From the cell containing the given text, extract its center point as (X, Y) coordinate. 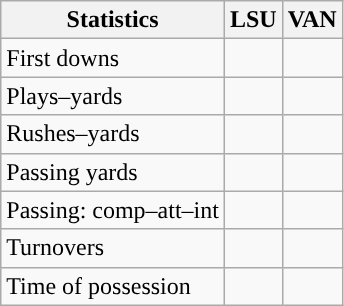
First downs (113, 58)
Statistics (113, 20)
VAN (312, 20)
Turnovers (113, 248)
Time of possession (113, 286)
LSU (253, 20)
Passing: comp–att–int (113, 210)
Rushes–yards (113, 134)
Plays–yards (113, 96)
Passing yards (113, 172)
